Capture the cell that displays the provided text and extract its [x, y] central coordinate. 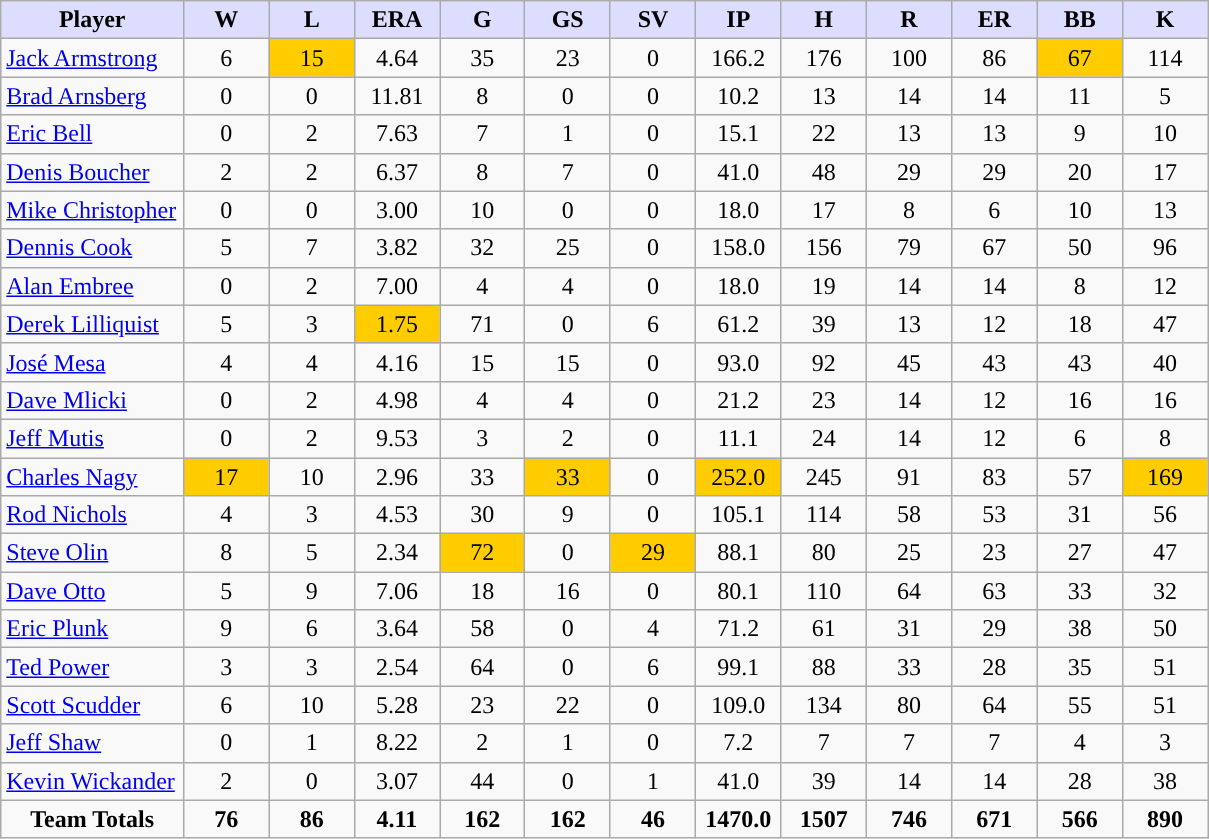
19 [824, 286]
71.2 [738, 629]
890 [1164, 819]
156 [824, 248]
Eric Plunk [92, 629]
6.37 [396, 172]
45 [908, 362]
96 [1164, 248]
Team Totals [92, 819]
Mike Christopher [92, 210]
88 [824, 667]
4.53 [396, 515]
7.00 [396, 286]
93.0 [738, 362]
671 [994, 819]
44 [482, 781]
IP [738, 20]
ER [994, 20]
61.2 [738, 324]
Rod Nichols [92, 515]
3.00 [396, 210]
4.11 [396, 819]
H [824, 20]
3.64 [396, 629]
7.06 [396, 591]
109.0 [738, 705]
9.53 [396, 438]
10.2 [738, 96]
105.1 [738, 515]
SV [652, 20]
G [482, 20]
63 [994, 591]
Derek Lilliquist [92, 324]
100 [908, 58]
11.81 [396, 96]
Scott Scudder [92, 705]
2.96 [396, 477]
Steve Olin [92, 553]
Charles Nagy [92, 477]
K [1164, 20]
76 [226, 819]
Jack Armstrong [92, 58]
Jeff Shaw [92, 743]
71 [482, 324]
30 [482, 515]
11 [1080, 96]
Eric Bell [92, 134]
Dave Mlicki [92, 400]
Jeff Mutis [92, 438]
91 [908, 477]
Ted Power [92, 667]
53 [994, 515]
72 [482, 553]
99.1 [738, 667]
Denis Boucher [92, 172]
7.63 [396, 134]
7.2 [738, 743]
134 [824, 705]
Player [92, 20]
20 [1080, 172]
L [312, 20]
2.54 [396, 667]
61 [824, 629]
José Mesa [92, 362]
252.0 [738, 477]
BB [1080, 20]
746 [908, 819]
3.07 [396, 781]
4.16 [396, 362]
24 [824, 438]
245 [824, 477]
169 [1164, 477]
27 [1080, 553]
Dave Otto [92, 591]
88.1 [738, 553]
2.34 [396, 553]
57 [1080, 477]
15.1 [738, 134]
Brad Arnsberg [92, 96]
176 [824, 58]
166.2 [738, 58]
83 [994, 477]
4.64 [396, 58]
79 [908, 248]
ERA [396, 20]
3.82 [396, 248]
Dennis Cook [92, 248]
92 [824, 362]
Kevin Wickander [92, 781]
Alan Embree [92, 286]
110 [824, 591]
40 [1164, 362]
4.98 [396, 400]
21.2 [738, 400]
1470.0 [738, 819]
56 [1164, 515]
48 [824, 172]
566 [1080, 819]
GS [568, 20]
80.1 [738, 591]
1507 [824, 819]
1.75 [396, 324]
11.1 [738, 438]
R [908, 20]
8.22 [396, 743]
158.0 [738, 248]
W [226, 20]
55 [1080, 705]
46 [652, 819]
5.28 [396, 705]
